Determine the [X, Y] coordinate at the center of the cell enclosing the given text.  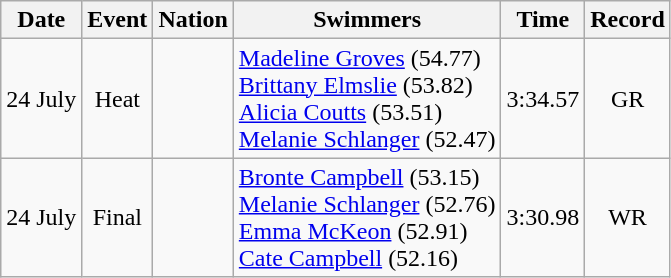
Madeline Groves (54.77)Brittany Elmslie (53.82)Alicia Coutts (53.51)Melanie Schlanger (52.47) [367, 98]
Event [118, 20]
Nation [193, 20]
3:34.57 [543, 98]
Swimmers [367, 20]
Heat [118, 98]
Time [543, 20]
Bronte Campbell (53.15)Melanie Schlanger (52.76)Emma McKeon (52.91)Cate Campbell (52.16) [367, 218]
GR [628, 98]
3:30.98 [543, 218]
Date [42, 20]
WR [628, 218]
Record [628, 20]
Final [118, 218]
